Scan for the cell matching the given text and deliver its (x, y) coordinate at center. 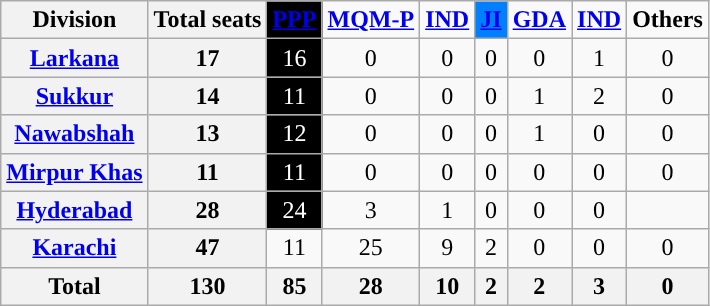
16 (294, 58)
Larkana (74, 58)
GDA (539, 20)
9 (448, 248)
Karachi (74, 248)
17 (208, 58)
10 (448, 286)
Total seats (208, 20)
25 (371, 248)
Hyderabad (74, 210)
85 (294, 286)
47 (208, 248)
13 (208, 134)
130 (208, 286)
Nawabshah (74, 134)
JI (491, 20)
14 (208, 96)
Mirpur Khas (74, 172)
PPP (294, 20)
MQM-P (371, 20)
Total (74, 286)
12 (294, 134)
Division (74, 20)
24 (294, 210)
Sukkur (74, 96)
Others (668, 20)
